Identify which cell holds the provided text, then report its [x, y] central coordinate. 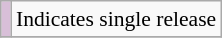
Indicates single release [116, 19]
